Detect which cell encompasses the target text, then output its [x, y] center coordinate. 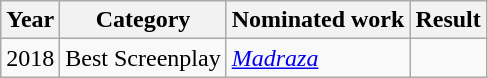
2018 [30, 58]
Best Screenplay [143, 58]
Year [30, 20]
Category [143, 20]
Nominated work [318, 20]
Madraza [318, 58]
Result [448, 20]
